Provide the (x, y) coordinate of the cell's center where the given text is located.  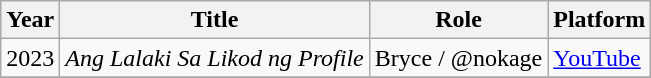
YouTube (600, 58)
Year (30, 20)
Role (458, 20)
Bryce / @nokage (458, 58)
Ang Lalaki Sa Likod ng Profile (214, 58)
Platform (600, 20)
Title (214, 20)
2023 (30, 58)
